From the cell containing the given text, extract its center point as [x, y] coordinate. 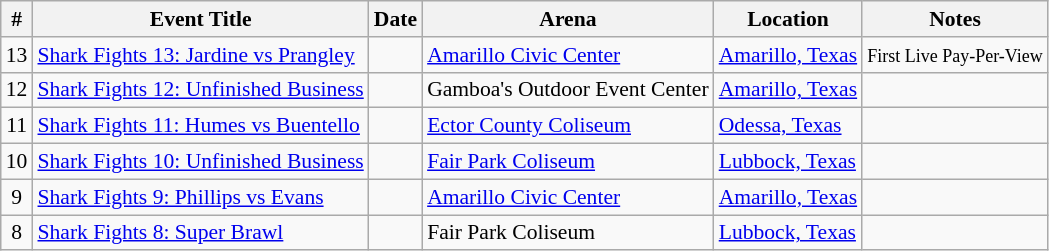
Gamboa's Outdoor Event Center [568, 90]
Date [396, 19]
Odessa, Texas [788, 126]
9 [17, 197]
Shark Fights 13: Jardine vs Prangley [200, 55]
Shark Fights 10: Unfinished Business [200, 162]
8 [17, 233]
Notes [955, 19]
13 [17, 55]
12 [17, 90]
Shark Fights 12: Unfinished Business [200, 90]
First Live Pay-Per-View [955, 55]
Ector County Coliseum [568, 126]
# [17, 19]
Arena [568, 19]
Event Title [200, 19]
Shark Fights 9: Phillips vs Evans [200, 197]
10 [17, 162]
Shark Fights 11: Humes vs Buentello [200, 126]
11 [17, 126]
Location [788, 19]
Shark Fights 8: Super Brawl [200, 233]
